Search for the cell housing the specified text and yield its [X, Y] center coordinate. 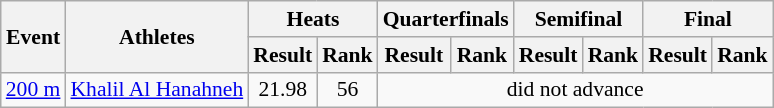
56 [348, 90]
Final [708, 19]
Athletes [156, 36]
21.98 [282, 90]
did not advance [576, 90]
200 m [34, 90]
Heats [312, 19]
Khalil Al Hanahneh [156, 90]
Semifinal [578, 19]
Quarterfinals [446, 19]
Event [34, 36]
